Locate the cell with the specified text and output its [X, Y] center coordinate. 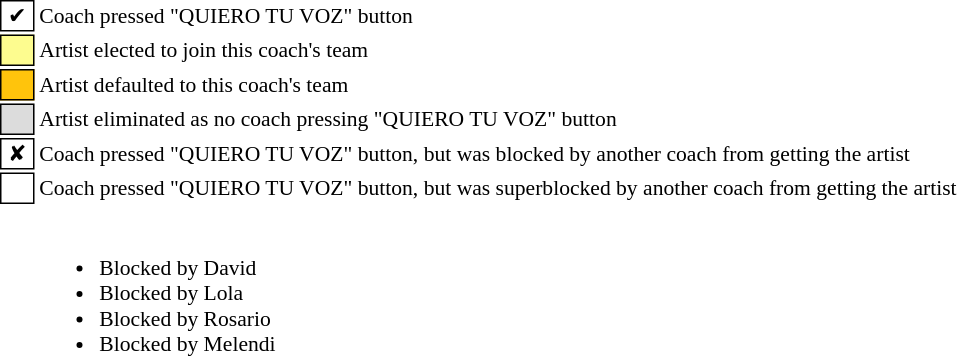
✘ [18, 154]
✔ [18, 16]
